Return (x, y) of the center of cell containing provided text 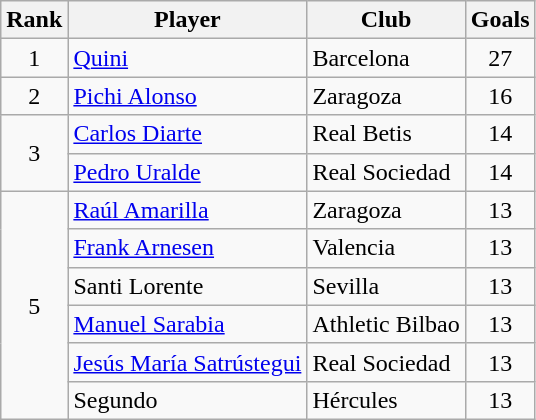
Carlos Diarte (188, 134)
Rank (34, 20)
Athletic Bilbao (386, 324)
3 (34, 153)
Barcelona (386, 58)
Raúl Amarilla (188, 210)
Goals (500, 20)
Hércules (386, 400)
Jesús María Satrústegui (188, 362)
2 (34, 96)
Pichi Alonso (188, 96)
16 (500, 96)
Player (188, 20)
Pedro Uralde (188, 172)
Club (386, 20)
Quini (188, 58)
5 (34, 305)
Real Betis (386, 134)
Frank Arnesen (188, 248)
Santi Lorente (188, 286)
27 (500, 58)
Sevilla (386, 286)
Segundo (188, 400)
1 (34, 58)
Manuel Sarabia (188, 324)
Valencia (386, 248)
